Extract the (X, Y) coordinate from the center of the cell holding the provided text.  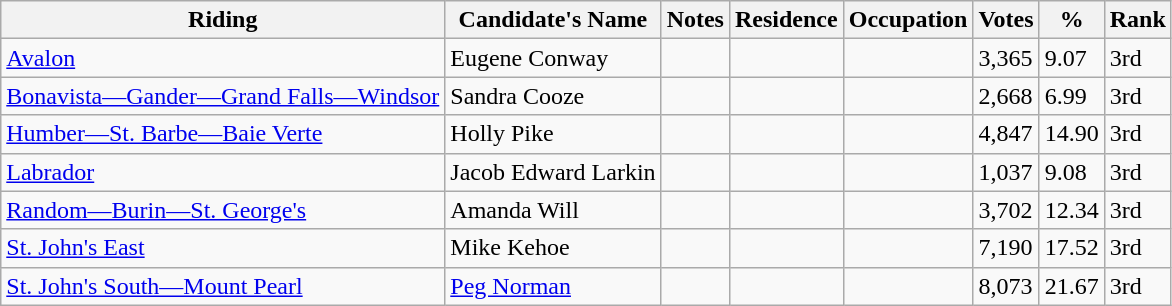
7,190 (1006, 248)
Votes (1006, 20)
21.67 (1072, 286)
Notes (695, 20)
17.52 (1072, 248)
8,073 (1006, 286)
Holly Pike (553, 134)
Peg Norman (553, 286)
Amanda Will (553, 210)
Humber—St. Barbe—Baie Verte (223, 134)
Random—Burin—St. George's (223, 210)
Candidate's Name (553, 20)
% (1072, 20)
4,847 (1006, 134)
1,037 (1006, 172)
14.90 (1072, 134)
9.07 (1072, 58)
Eugene Conway (553, 58)
Occupation (908, 20)
Bonavista—Gander—Grand Falls—Windsor (223, 96)
Riding (223, 20)
9.08 (1072, 172)
12.34 (1072, 210)
Avalon (223, 58)
Sandra Cooze (553, 96)
St. John's South—Mount Pearl (223, 286)
Mike Kehoe (553, 248)
St. John's East (223, 248)
Residence (786, 20)
3,702 (1006, 210)
Labrador (223, 172)
2,668 (1006, 96)
Rank (1138, 20)
3,365 (1006, 58)
6.99 (1072, 96)
Jacob Edward Larkin (553, 172)
